For the text-containing cell, return its midpoint in [X, Y] coordinate format. 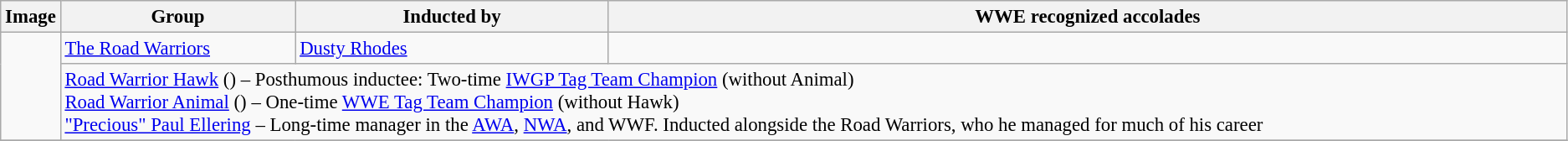
The Road Warriors [177, 49]
Group [177, 17]
Dusty Rhodes [452, 49]
WWE recognized accolades [1088, 17]
Inducted by [452, 17]
Image [30, 17]
